Identify which cell holds the provided text, then report its (x, y) central coordinate. 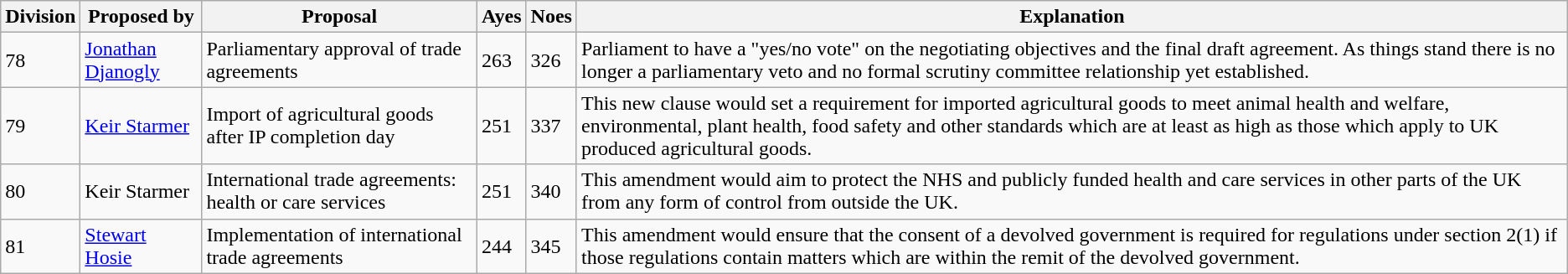
Explanation (1072, 17)
326 (551, 60)
Implementation of international trade agreements (340, 246)
81 (40, 246)
International trade agreements: health or care services (340, 191)
337 (551, 126)
79 (40, 126)
80 (40, 191)
244 (501, 246)
78 (40, 60)
Stewart Hosie (141, 246)
Noes (551, 17)
Proposed by (141, 17)
345 (551, 246)
263 (501, 60)
Import of agricultural goods after IP completion day (340, 126)
Parliamentary approval of trade agreements (340, 60)
340 (551, 191)
Proposal (340, 17)
Division (40, 17)
Ayes (501, 17)
Jonathan Djanogly (141, 60)
